Search for the cell housing the specified text and yield its [x, y] center coordinate. 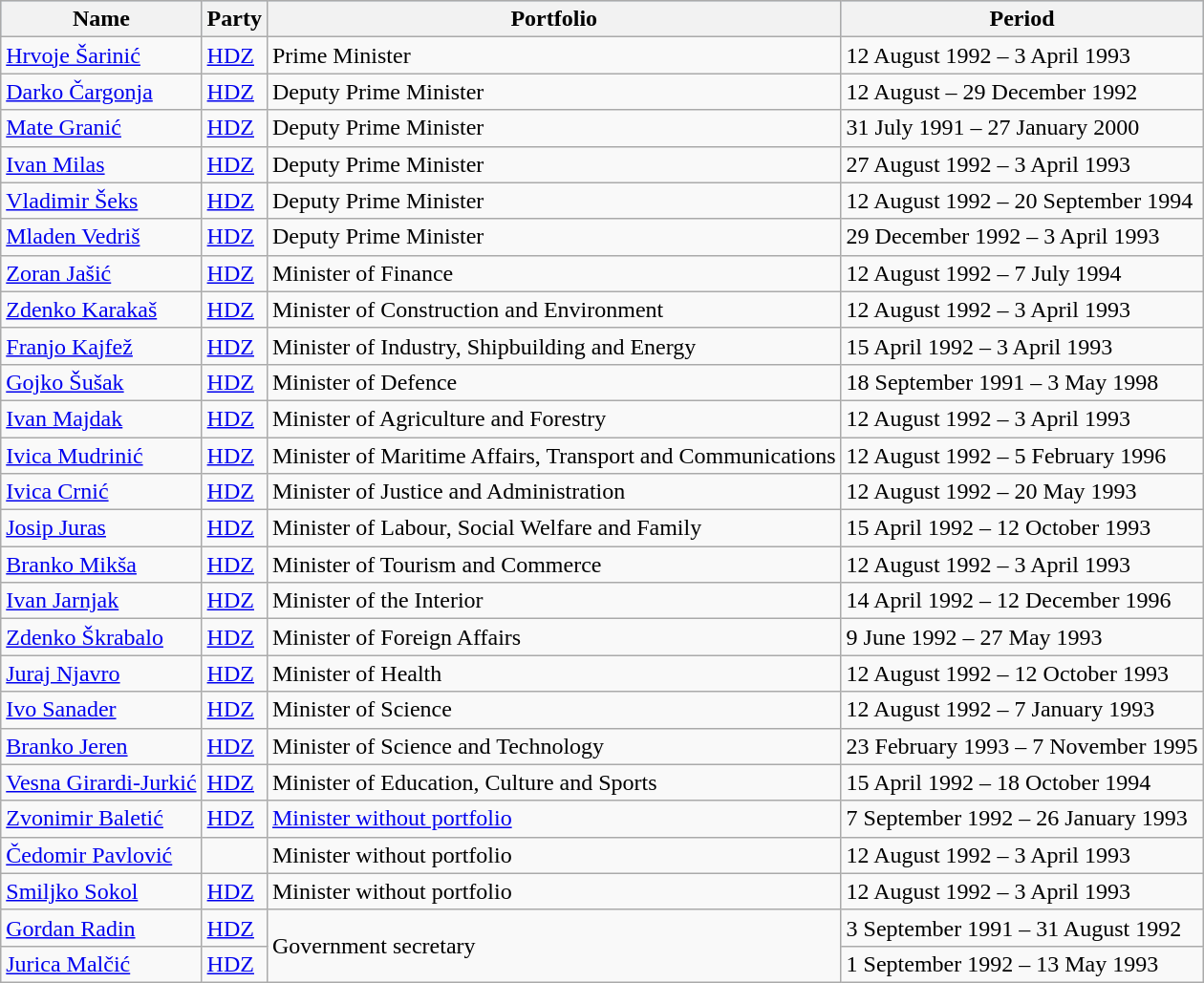
Mladen Vedriš [101, 237]
9 June 1992 – 27 May 1993 [1022, 637]
Branko Jeren [101, 746]
Ivica Crnić [101, 492]
3 September 1991 – 31 August 1992 [1022, 928]
1 September 1992 – 13 May 1993 [1022, 964]
Minister of Foreign Affairs [554, 637]
Minister of the Interior [554, 601]
Čedomir Pavlović [101, 855]
Minister of Construction and Environment [554, 310]
Prime Minister [554, 55]
Minister of Health [554, 673]
12 August 1992 – 20 May 1993 [1022, 492]
12 August 1992 – 7 July 1994 [1022, 273]
Ivan Milas [101, 164]
Josip Juras [101, 528]
15 April 1992 – 18 October 1994 [1022, 782]
Ivan Majdak [101, 418]
Minister of Labour, Social Welfare and Family [554, 528]
12 August – 29 December 1992 [1022, 92]
27 August 1992 – 3 April 1993 [1022, 164]
Zoran Jašić [101, 273]
Ivica Mudrinić [101, 456]
Minister of Justice and Administration [554, 492]
Jurica Malčić [101, 964]
29 December 1992 – 3 April 1993 [1022, 237]
15 April 1992 – 3 April 1993 [1022, 346]
Zdenko Karakaš [101, 310]
15 April 1992 – 12 October 1993 [1022, 528]
12 August 1992 – 7 January 1993 [1022, 710]
Franjo Kajfež [101, 346]
Party [234, 19]
Mate Granić [101, 128]
Minister of Defence [554, 382]
Vladimir Šeks [101, 201]
12 August 1992 – 20 September 1994 [1022, 201]
Vesna Girardi-Jurkić [101, 782]
Government secretary [554, 946]
Juraj Njavro [101, 673]
18 September 1991 – 3 May 1998 [1022, 382]
14 April 1992 – 12 December 1996 [1022, 601]
Darko Čargonja [101, 92]
7 September 1992 – 26 January 1993 [1022, 819]
Zdenko Škrabalo [101, 637]
Gojko Šušak [101, 382]
Ivo Sanader [101, 710]
Minister of Industry, Shipbuilding and Energy [554, 346]
Ivan Jarnjak [101, 601]
Smiljko Sokol [101, 891]
Period [1022, 19]
Minister of Tourism and Commerce [554, 565]
Portfolio [554, 19]
12 August 1992 – 12 October 1993 [1022, 673]
23 February 1993 – 7 November 1995 [1022, 746]
Minister of Finance [554, 273]
Minister of Maritime Affairs, Transport and Communications [554, 456]
Minister of Education, Culture and Sports [554, 782]
Name [101, 19]
Gordan Radin [101, 928]
Minister of Agriculture and Forestry [554, 418]
Zvonimir Baletić [101, 819]
Hrvoje Šarinić [101, 55]
Minister of Science [554, 710]
Branko Mikša [101, 565]
31 July 1991 – 27 January 2000 [1022, 128]
12 August 1992 – 5 February 1996 [1022, 456]
Minister of Science and Technology [554, 746]
